Capture the cell that displays the provided text and extract its (X, Y) central coordinate. 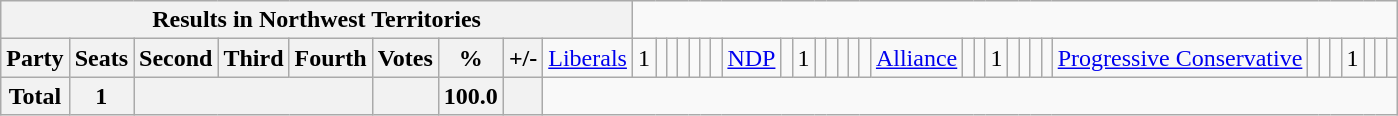
Third (254, 58)
Party (35, 58)
Alliance (916, 58)
Seats (101, 58)
% (470, 58)
Liberals (588, 58)
Progressive Conservative (1180, 58)
Votes (405, 58)
100.0 (470, 96)
Fourth (330, 58)
NDP (752, 58)
Results in Northwest Territories (317, 20)
Second (176, 58)
+/- (522, 58)
Total (35, 96)
